Capture the cell that displays the provided text and extract its [x, y] central coordinate. 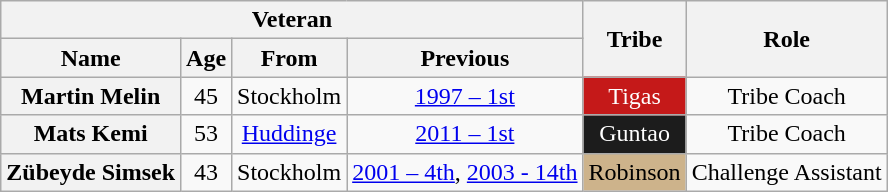
Challenge Assistant [786, 172]
Robinson [634, 172]
43 [206, 172]
Role [786, 39]
Tigas [634, 96]
Name [91, 58]
2011 – 1st [465, 134]
2001 – 4th, 2003 - 14th [465, 172]
Previous [465, 58]
Martin Melin [91, 96]
53 [206, 134]
Age [206, 58]
Mats Kemi [91, 134]
Veteran [292, 20]
Huddinge [290, 134]
From [290, 58]
Guntao [634, 134]
Zübeyde Simsek [91, 172]
1997 – 1st [465, 96]
45 [206, 96]
Tribe [634, 39]
